Identify which cell holds the provided text, then report its [X, Y] central coordinate. 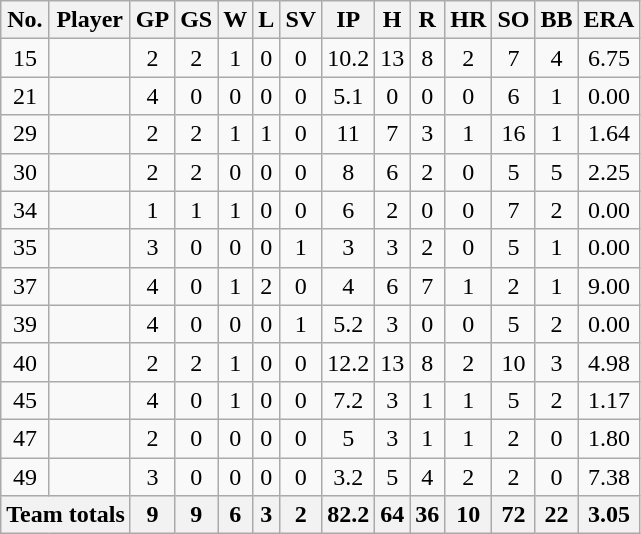
R [428, 20]
1.17 [609, 400]
H [392, 20]
IP [348, 20]
5.2 [348, 324]
4.98 [609, 362]
2.25 [609, 172]
29 [25, 134]
37 [25, 286]
ERA [609, 20]
No. [25, 20]
7.2 [348, 400]
5.1 [348, 96]
15 [25, 58]
49 [25, 477]
16 [514, 134]
30 [25, 172]
12.2 [348, 362]
W [236, 20]
45 [25, 400]
39 [25, 324]
SO [514, 20]
3.2 [348, 477]
Team totals [66, 515]
34 [25, 210]
36 [428, 515]
BB [556, 20]
21 [25, 96]
82.2 [348, 515]
1.80 [609, 438]
64 [392, 515]
GS [196, 20]
1.64 [609, 134]
47 [25, 438]
72 [514, 515]
Player [90, 20]
40 [25, 362]
11 [348, 134]
HR [468, 20]
10.2 [348, 58]
9.00 [609, 286]
6.75 [609, 58]
35 [25, 248]
3.05 [609, 515]
22 [556, 515]
GP [152, 20]
7.38 [609, 477]
L [266, 20]
SV [301, 20]
